Return [X, Y] of the center of cell containing provided text 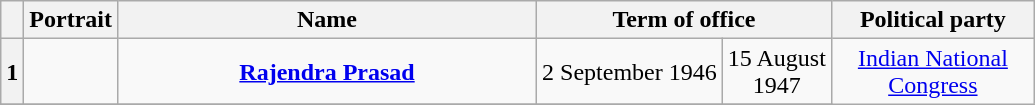
Name [326, 20]
15 August1947 [776, 72]
Indian National Congress [932, 72]
Political party [932, 20]
Rajendra Prasad [326, 72]
Term of office [684, 20]
Portrait [71, 20]
1 [12, 72]
2 September 1946 [630, 72]
